Scan for the cell matching the given text and deliver its [X, Y] coordinate at center. 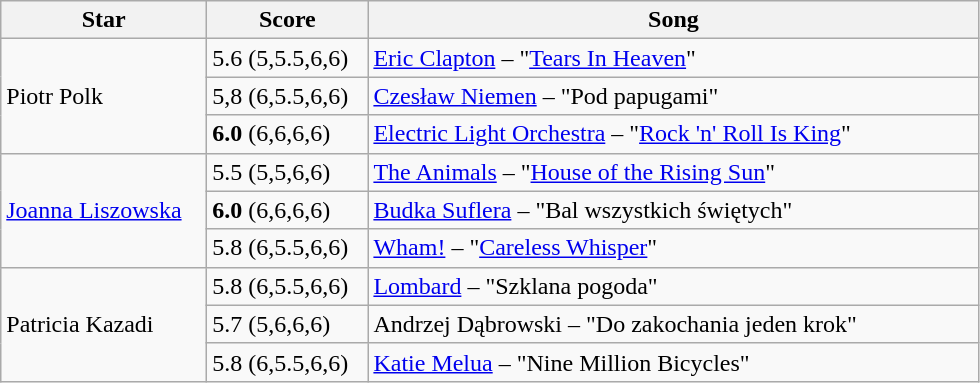
Andrzej Dąbrowski – "Do zakochania jeden krok" [674, 324]
Czesław Niemen – "Pod papugami" [674, 96]
Patricia Kazadi [104, 324]
Star [104, 20]
Budka Suflera – "Bal wszystkich świętych" [674, 210]
Joanna Liszowska [104, 210]
Electric Light Orchestra – "Rock 'n' Roll Is King" [674, 134]
Score [288, 20]
Lombard – "Szklana pogoda" [674, 286]
Katie Melua – "Nine Million Bicycles" [674, 362]
Wham! – "Careless Whisper" [674, 248]
5.6 (5,5.5,6,6) [288, 58]
The Animals – "House of the Rising Sun" [674, 172]
Song [674, 20]
5,8 (6,5.5,6,6) [288, 96]
Piotr Polk [104, 96]
5.7 (5,6,6,6) [288, 324]
Eric Clapton – "Tears In Heaven" [674, 58]
5.5 (5,5,6,6) [288, 172]
